Determine the [x, y] coordinate at the center of the cell enclosing the given text.  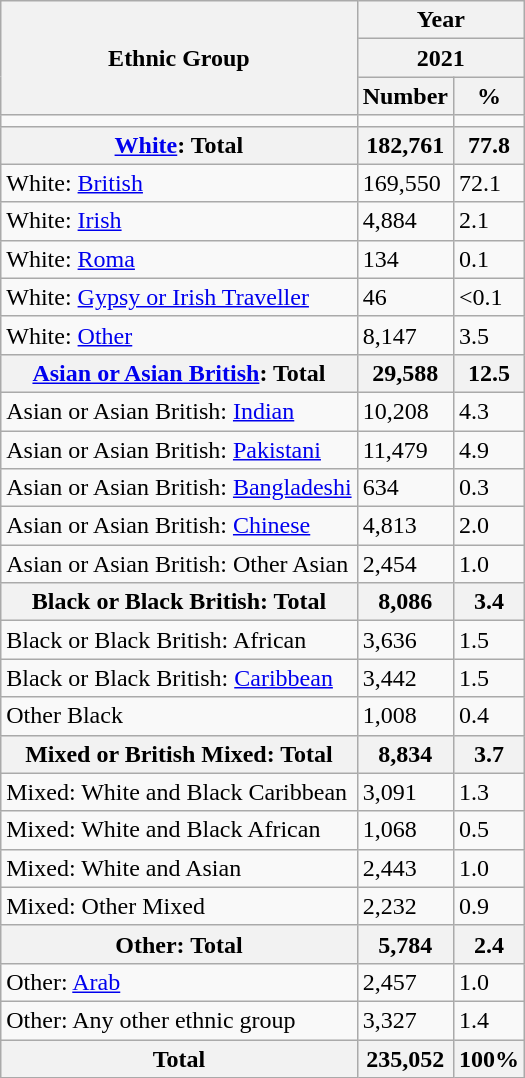
3,327 [405, 1020]
Asian or Asian British: Chinese [179, 526]
0.5 [490, 830]
3,636 [405, 640]
Asian or Asian British: Pakistani [179, 449]
2,457 [405, 982]
10,208 [405, 411]
0.1 [490, 259]
2.1 [490, 221]
0.9 [490, 906]
Ethnic Group [179, 58]
4.9 [490, 449]
Asian or Asian British: Other Asian [179, 564]
Other Black [179, 716]
3,442 [405, 678]
3,091 [405, 792]
5,784 [405, 944]
29,588 [405, 373]
46 [405, 297]
White: Gypsy or Irish Traveller [179, 297]
4,813 [405, 526]
Black or Black British: Total [179, 602]
8,147 [405, 335]
Mixed: White and Black Caribbean [179, 792]
169,550 [405, 183]
1,068 [405, 830]
Black or Black British: Caribbean [179, 678]
3.4 [490, 602]
Year [440, 20]
<0.1 [490, 297]
4,884 [405, 221]
Other: Total [179, 944]
Number [405, 96]
White: Irish [179, 221]
2,454 [405, 564]
Black or Black British: African [179, 640]
% [490, 96]
134 [405, 259]
0.4 [490, 716]
8,834 [405, 754]
1.3 [490, 792]
3.5 [490, 335]
1.4 [490, 1020]
72.1 [490, 183]
White: Total [179, 145]
0.3 [490, 488]
2.0 [490, 526]
White: Other [179, 335]
Mixed: White and Black African [179, 830]
Other: Any other ethnic group [179, 1020]
100% [490, 1059]
Mixed: Other Mixed [179, 906]
235,052 [405, 1059]
2.4 [490, 944]
White: Roma [179, 259]
Asian or Asian British: Bangladeshi [179, 488]
182,761 [405, 145]
2021 [440, 58]
2,443 [405, 868]
4.3 [490, 411]
Total [179, 1059]
634 [405, 488]
Mixed or British Mixed: Total [179, 754]
3.7 [490, 754]
Other: Arab [179, 982]
1,008 [405, 716]
12.5 [490, 373]
11,479 [405, 449]
8,086 [405, 602]
White: British [179, 183]
Asian or Asian British: Total [179, 373]
77.8 [490, 145]
Asian or Asian British: Indian [179, 411]
Mixed: White and Asian [179, 868]
2,232 [405, 906]
